Search for the cell housing the specified text and yield its (X, Y) center coordinate. 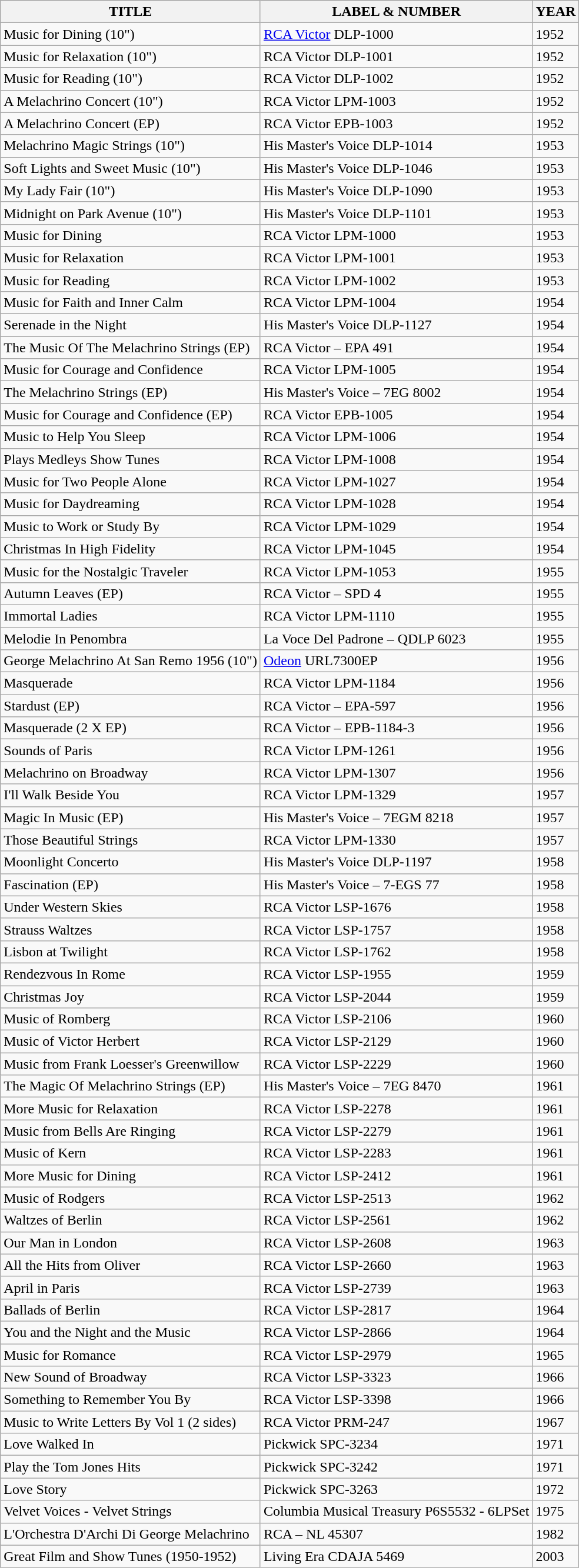
1982 (555, 1534)
Music from Bells Are Ringing (131, 1131)
RCA Victor LPM-1110 (396, 616)
George Melachrino At San Remo 1956 (10") (131, 661)
RCA Victor LSP-1762 (396, 952)
The Magic Of Melachrino Strings (EP) (131, 1086)
RCA Victor LSP-1955 (396, 974)
RCA Victor EPB-1003 (396, 124)
Music for Reading (10") (131, 79)
1975 (555, 1512)
RCA Victor LSP-3323 (396, 1377)
RCA Victor LSP-3398 (396, 1400)
Play the Tom Jones Hits (131, 1467)
RCA Victor LPM-1053 (396, 571)
Music for Relaxation (10") (131, 56)
Music for Reading (131, 281)
Fascination (EP) (131, 885)
Music of Rodgers (131, 1198)
La Voce Del Padrone – QDLP 6023 (396, 638)
Music for Dining (10") (131, 34)
RCA Victor LPM-1003 (396, 101)
Rendezvous In Rome (131, 974)
His Master's Voice – 7-EGS 77 (396, 885)
RCA Victor DLP-1001 (396, 56)
RCA Victor LPM-1027 (396, 482)
RCA Victor LPM-1261 (396, 750)
RCA Victor LPM-1329 (396, 795)
RCA Victor LPM-1004 (396, 303)
You and the Night and the Music (131, 1332)
RCA Victor LSP-1757 (396, 929)
RCA Victor LSP-2660 (396, 1265)
New Sound of Broadway (131, 1377)
1965 (555, 1355)
Stardust (EP) (131, 706)
RCA Victor LPM-1028 (396, 504)
His Master's Voice DLP-1127 (396, 325)
1967 (555, 1422)
Our Man in London (131, 1243)
Music from Frank Loesser's Greenwillow (131, 1064)
I'll Walk Beside You (131, 795)
RCA Victor LPM-1045 (396, 549)
His Master's Voice DLP-1014 (396, 146)
A Melachrino Concert (10") (131, 101)
RCA Victor LSP-1676 (396, 907)
RCA Victor LSP-2561 (396, 1220)
Living Era CDAJA 5469 (396, 1556)
Something to Remember You By (131, 1400)
RCA Victor LSP-2129 (396, 1042)
The Melachrino Strings (EP) (131, 392)
RCA Victor LSP-2044 (396, 997)
Love Story (131, 1489)
Music of Victor Herbert (131, 1042)
RCA Victor – EPB-1184-3 (396, 728)
Those Beautiful Strings (131, 840)
Love Walked In (131, 1444)
RCA Victor – EPA 491 (396, 348)
Under Western Skies (131, 907)
RCA Victor DLP-1000 (396, 34)
Music to Work or Study By (131, 526)
RCA Victor LPM-1330 (396, 840)
Music for Dining (131, 235)
Music for Courage and Confidence (131, 370)
Music for the Nostalgic Traveler (131, 571)
Christmas In High Fidelity (131, 549)
Melodie In Penombra (131, 638)
Midnight on Park Avenue (10") (131, 213)
RCA Victor – EPA-597 (396, 706)
Plays Medleys Show Tunes (131, 459)
More Music for Relaxation (131, 1109)
RCA Victor LSP-2283 (396, 1153)
Masquerade (2 X EP) (131, 728)
RCA Victor LSP-2739 (396, 1287)
His Master's Voice DLP-1090 (396, 191)
RCA Victor LSP-2817 (396, 1310)
RCA – NL 45307 (396, 1534)
L'Orchestra D'Archi Di George Melachrino (131, 1534)
RCA Victor LSP-2866 (396, 1332)
Music for Two People Alone (131, 482)
All the Hits from Oliver (131, 1265)
Ballads of Berlin (131, 1310)
RCA Victor LPM-1005 (396, 370)
Melachrino on Broadway (131, 773)
RCA Victor LPM-1184 (396, 683)
2003 (555, 1556)
RCA Victor LSP-2979 (396, 1355)
Masquerade (131, 683)
Waltzes of Berlin (131, 1220)
His Master's Voice DLP-1046 (396, 168)
RCA Victor EPB-1005 (396, 415)
Serenade in the Night (131, 325)
More Music for Dining (131, 1176)
Music to Help You Sleep (131, 437)
His Master's Voice – 7EGM 8218 (396, 818)
RCA Victor LSP-2106 (396, 1019)
Sounds of Paris (131, 750)
RCA Victor LPM-1002 (396, 281)
RCA Victor LPM-1001 (396, 258)
RCA Victor LPM-1006 (396, 437)
Pickwick SPC-3234 (396, 1444)
RCA Victor LPM-1008 (396, 459)
Odeon URL7300EP (396, 661)
LABEL & NUMBER (396, 12)
Autumn Leaves (EP) (131, 593)
Immortal Ladies (131, 616)
The Music Of The Melachrino Strings (EP) (131, 348)
Magic In Music (EP) (131, 818)
My Lady Fair (10") (131, 191)
Lisbon at Twilight (131, 952)
RCA Victor LSP-2513 (396, 1198)
Strauss Waltzes (131, 929)
RCA Victor LPM-1000 (396, 235)
Velvet Voices - Velvet Strings (131, 1512)
Pickwick SPC-3242 (396, 1467)
His Master's Voice DLP-1101 (396, 213)
Great Film and Show Tunes (1950-1952) (131, 1556)
Music for Faith and Inner Calm (131, 303)
His Master's Voice – 7EG 8002 (396, 392)
RCA Victor LSP-2608 (396, 1243)
A Melachrino Concert (EP) (131, 124)
Music for Daydreaming (131, 504)
His Master's Voice – 7EG 8470 (396, 1086)
Moonlight Concerto (131, 862)
RCA Victor LSP-2412 (396, 1176)
Christmas Joy (131, 997)
YEAR (555, 12)
Melachrino Magic Strings (10") (131, 146)
RCA Victor PRM-247 (396, 1422)
His Master's Voice DLP-1197 (396, 862)
RCA Victor LPM-1307 (396, 773)
Music to Write Letters By Vol 1 (2 sides) (131, 1422)
RCA Victor LSP-2229 (396, 1064)
RCA Victor DLP-1002 (396, 79)
Music for Relaxation (131, 258)
1972 (555, 1489)
RCA Victor – SPD 4 (396, 593)
Pickwick SPC-3263 (396, 1489)
April in Paris (131, 1287)
RCA Victor LPM-1029 (396, 526)
Music for Romance (131, 1355)
RCA Victor LSP-2279 (396, 1131)
Music for Courage and Confidence (EP) (131, 415)
TITLE (131, 12)
RCA Victor LSP-2278 (396, 1109)
Columbia Musical Treasury P6S5532 - 6LPSet (396, 1512)
Soft Lights and Sweet Music (10") (131, 168)
Music of Kern (131, 1153)
Music of Romberg (131, 1019)
